Pinpoint the cell where the given text exists, returning its [X, Y] midpoint coordinate. 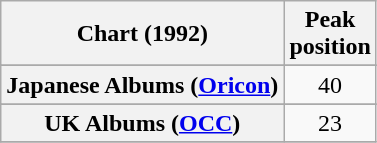
Chart (1992) [142, 34]
Peak position [330, 34]
UK Albums (OCC) [142, 123]
23 [330, 123]
40 [330, 85]
Japanese Albums (Oricon) [142, 85]
